Search for the cell housing the specified text and yield its [x, y] center coordinate. 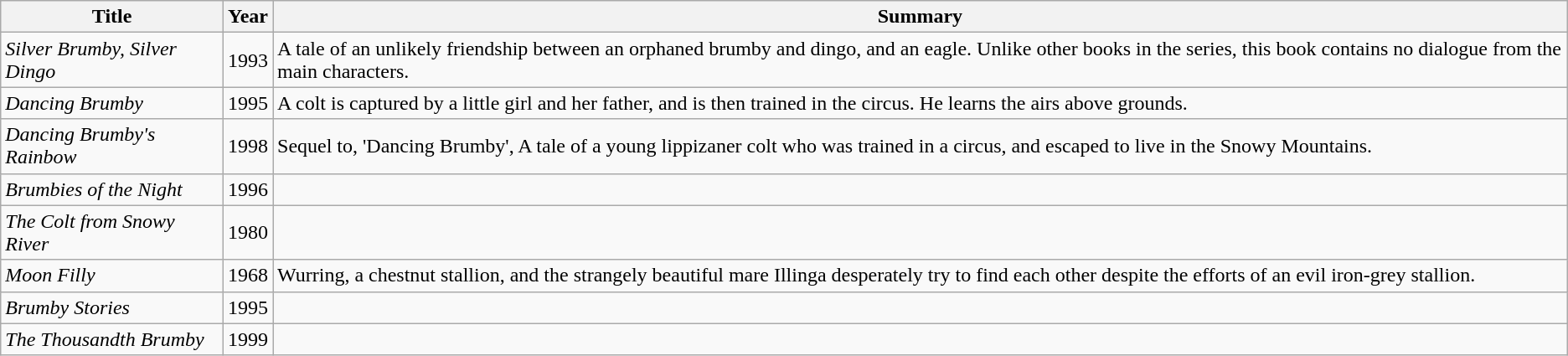
Brumbies of the Night [112, 189]
A colt is captured by a little girl and her father, and is then trained in the circus. He learns the airs above grounds. [921, 103]
1993 [248, 60]
Brumby Stories [112, 307]
Summary [921, 17]
Title [112, 17]
1996 [248, 189]
1998 [248, 146]
Silver Brumby, Silver Dingo [112, 60]
Dancing Brumby's Rainbow [112, 146]
1999 [248, 339]
Year [248, 17]
The Thousandth Brumby [112, 339]
1968 [248, 276]
Dancing Brumby [112, 103]
Sequel to, 'Dancing Brumby', A tale of a young lippizaner colt who was trained in a circus, and escaped to live in the Snowy Mountains. [921, 146]
Moon Filly [112, 276]
1980 [248, 233]
The Colt from Snowy River [112, 233]
